Scan for the cell matching the given text and deliver its (x, y) coordinate at center. 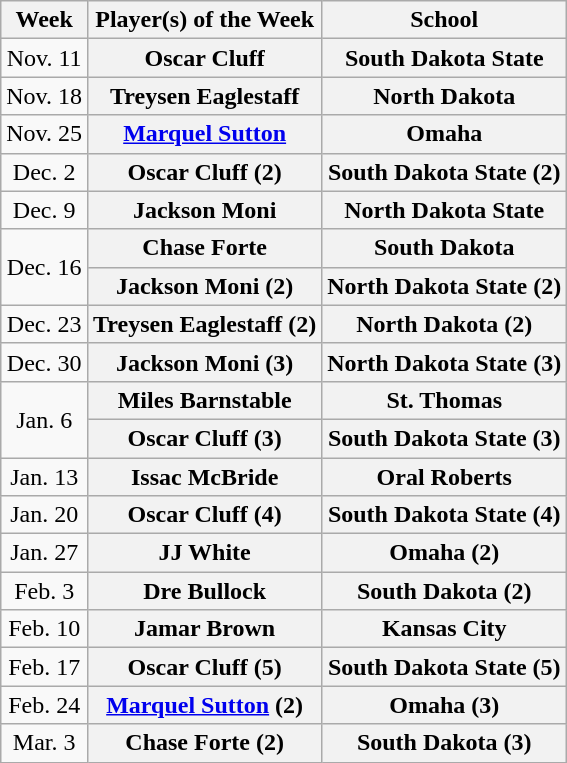
Oscar Cluff (3) (205, 438)
Jackson Moni (3) (205, 362)
South Dakota State (2) (444, 172)
Feb. 17 (44, 667)
Jackson Moni (205, 210)
Kansas City (444, 629)
Issac McBride (205, 477)
JJ White (205, 553)
Feb. 3 (44, 591)
Nov. 25 (44, 134)
Oscar Cluff (2) (205, 172)
Omaha (2) (444, 553)
North Dakota (444, 96)
Dec. 30 (44, 362)
Treysen Eaglestaff (205, 96)
Mar. 3 (44, 743)
St. Thomas (444, 400)
Miles Barnstable (205, 400)
Oral Roberts (444, 477)
Dec. 9 (44, 210)
Jan. 13 (44, 477)
Jamar Brown (205, 629)
Dec. 16 (44, 267)
Jan. 20 (44, 515)
Nov. 11 (44, 58)
South Dakota State (4) (444, 515)
Feb. 24 (44, 705)
South Dakota (444, 248)
Feb. 10 (44, 629)
Jan. 6 (44, 419)
Oscar Cluff (5) (205, 667)
Dec. 2 (44, 172)
Omaha (444, 134)
Jackson Moni (2) (205, 286)
Dre Bullock (205, 591)
South Dakota State (5) (444, 667)
South Dakota (2) (444, 591)
Chase Forte (205, 248)
Nov. 18 (44, 96)
Marquel Sutton (205, 134)
Marquel Sutton (2) (205, 705)
Jan. 27 (44, 553)
South Dakota State (444, 58)
North Dakota State (2) (444, 286)
Treysen Eaglestaff (2) (205, 324)
South Dakota (3) (444, 743)
North Dakota State (3) (444, 362)
Oscar Cluff (205, 58)
South Dakota State (3) (444, 438)
Oscar Cluff (4) (205, 515)
Omaha (3) (444, 705)
Player(s) of the Week (205, 20)
Week (44, 20)
North Dakota State (444, 210)
School (444, 20)
Dec. 23 (44, 324)
Chase Forte (2) (205, 743)
North Dakota (2) (444, 324)
